For the text-containing cell, return its midpoint in (X, Y) coordinate format. 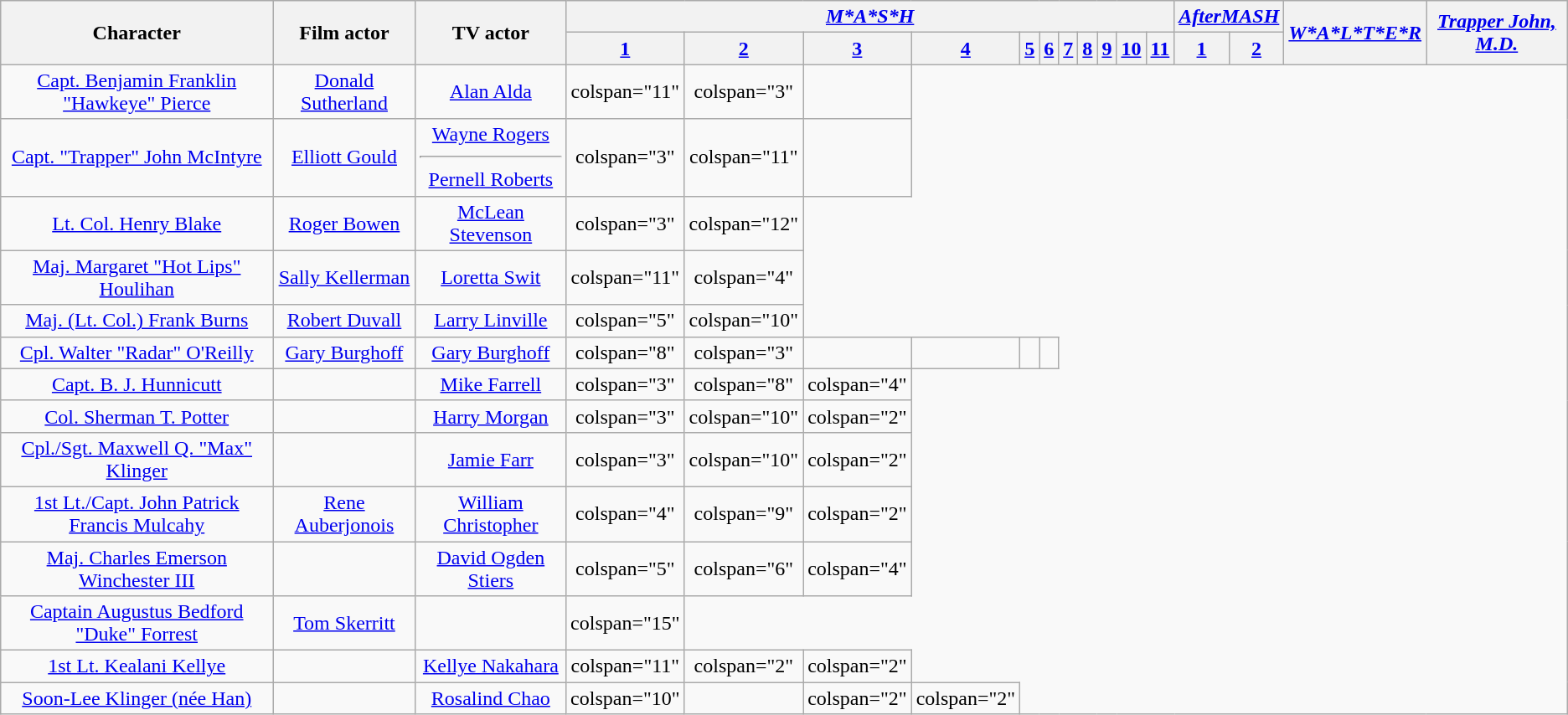
10 (1131, 49)
Donald Sutherland (344, 92)
8 (1087, 49)
AfterMASH (1230, 17)
Rosalind Chao (491, 698)
colspan="15" (626, 623)
Captain Augustus Bedford "Duke" Forrest (137, 623)
Kellye Nakahara (491, 666)
M*A*S*H (870, 17)
3 (858, 49)
Character (137, 33)
Roger Bowen (344, 223)
Larry Linville (491, 321)
Maj. (Lt. Col.) Frank Burns (137, 321)
Capt. "Trapper" John McIntyre (137, 157)
colspan="6" (744, 568)
Capt. B. J. Hunnicutt (137, 384)
Trapper John, M.D. (1498, 33)
9 (1107, 49)
Mike Farrell (491, 384)
Harry Morgan (491, 416)
McLean Stevenson (491, 223)
Soon-Lee Klinger (née Han) (137, 698)
1st Lt./Capt. John Patrick Francis Mulcahy (137, 514)
7 (1069, 49)
W*A*L*T*E*R (1355, 33)
Elliott Gould (344, 157)
Sally Kellerman (344, 278)
colspan="12" (744, 223)
11 (1160, 49)
William Christopher (491, 514)
Rene Auberjonois (344, 514)
Loretta Swit (491, 278)
Maj. Margaret "Hot Lips" Houlihan (137, 278)
Capt. Benjamin Franklin "Hawkeye" Pierce (137, 92)
colspan="9" (744, 514)
Robert Duvall (344, 321)
TV actor (491, 33)
6 (1049, 49)
David Ogden Stiers (491, 568)
4 (966, 49)
1st Lt. Kealani Kellye (137, 666)
Maj. Charles Emerson Winchester III (137, 568)
Wayne RogersPernell Roberts (491, 157)
5 (1030, 49)
Alan Alda (491, 92)
Cpl./Sgt. Maxwell Q. "Max" Klinger (137, 459)
Cpl. Walter "Radar" O'Reilly (137, 352)
Tom Skerritt (344, 623)
Film actor (344, 33)
Jamie Farr (491, 459)
Col. Sherman T. Potter (137, 416)
Lt. Col. Henry Blake (137, 223)
